Identify which cell holds the provided text, then report its [X, Y] central coordinate. 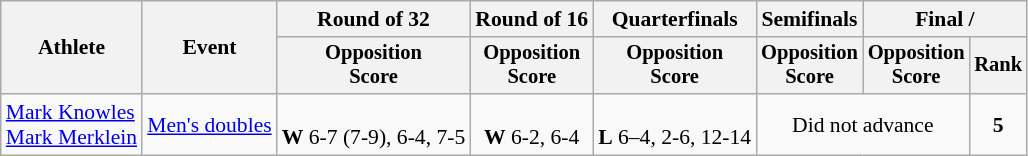
L 6–4, 2-6, 12-14 [674, 124]
Mark KnowlesMark Merklein [72, 124]
Quarterfinals [674, 19]
Men's doubles [210, 124]
Round of 16 [532, 19]
Athlete [72, 48]
Final / [945, 19]
5 [998, 124]
W 6-7 (7-9), 6-4, 7-5 [374, 124]
Did not advance [862, 124]
Round of 32 [374, 19]
W 6-2, 6-4 [532, 124]
Event [210, 48]
Semifinals [810, 19]
Rank [998, 66]
